From the cell containing the given text, extract its center point as (X, Y) coordinate. 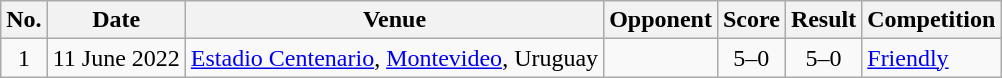
Date (116, 20)
1 (24, 58)
Estadio Centenario, Montevideo, Uruguay (394, 58)
Competition (932, 20)
Score (751, 20)
Friendly (932, 58)
11 June 2022 (116, 58)
No. (24, 20)
Opponent (661, 20)
Venue (394, 20)
Result (823, 20)
